Identify which cell holds the provided text, then report its [X, Y] central coordinate. 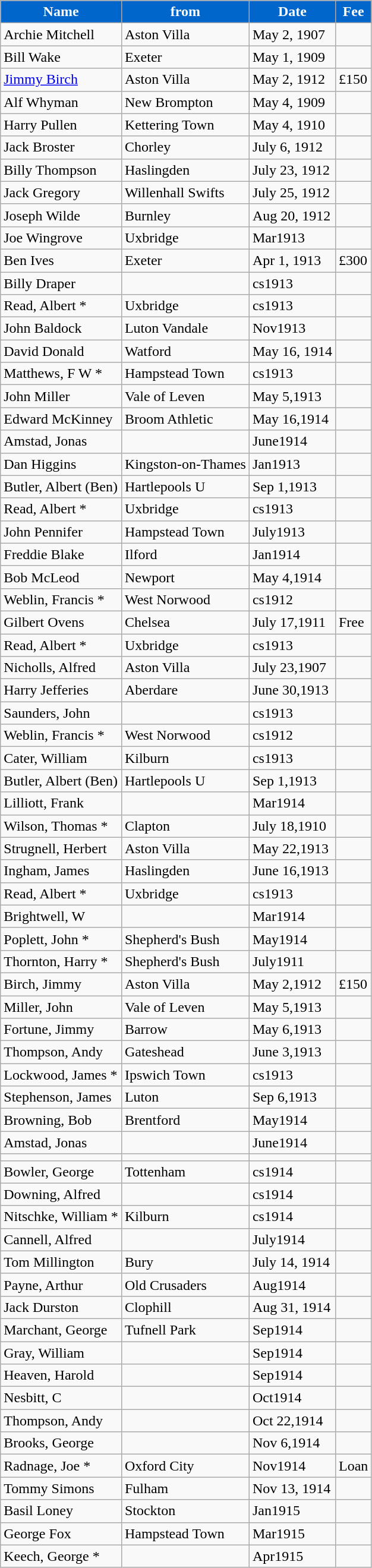
Matthews, F W * [61, 374]
John Baldock [61, 329]
May 1, 1909 [292, 57]
Date [292, 12]
Fulham [185, 1488]
Luton [185, 1097]
Miller, John [61, 1007]
May 4,1914 [292, 577]
Thornton, Harry * [61, 961]
Kettering Town [185, 125]
Harry Jefferies [61, 690]
Ben Ives [61, 260]
Radnage, Joe * [61, 1466]
Apr1915 [292, 1556]
Tom Millington [61, 1262]
Free [353, 622]
Willenhall Swifts [185, 193]
Bill Wake [61, 57]
Nov1914 [292, 1466]
Oct1914 [292, 1398]
Fee [353, 12]
June 16,1913 [292, 871]
Dan Higgins [61, 464]
May 2,1912 [292, 984]
Apr 1, 1913 [292, 260]
Jack Durston [61, 1307]
Joe Wingrove [61, 238]
May 2, 1907 [292, 34]
May 22,1913 [292, 848]
George Fox [61, 1534]
Heaven, Harold [61, 1375]
Gateshead [185, 1052]
Cater, William [61, 758]
Brentford [185, 1120]
Alf Whyman [61, 102]
July1914 [292, 1239]
Luton Vandale [185, 329]
Nitschke, William * [61, 1217]
Payne, Arthur [61, 1285]
John Pennifer [61, 532]
May 4, 1910 [292, 125]
Wilson, Thomas * [61, 826]
Loan [353, 1466]
£300 [353, 260]
Bury [185, 1262]
Jan1914 [292, 554]
Brooks, George [61, 1443]
Gilbert Ovens [61, 622]
Aug 31, 1914 [292, 1307]
Marchant, George [61, 1330]
Brightwell, W [61, 916]
Kingston-on-Thames [185, 464]
Keech, George * [61, 1556]
Strugnell, Herbert [61, 848]
David Donald [61, 351]
Jack Broster [61, 147]
Ingham, James [61, 871]
Edward McKinney [61, 419]
Jimmy Birch [61, 80]
Bowler, George [61, 1172]
Tottenham [185, 1172]
Mar1913 [292, 238]
Bob McLeod [61, 577]
Sep 6,1913 [292, 1097]
Ipswich Town [185, 1075]
Old Crusaders [185, 1285]
May 16, 1914 [292, 351]
Name [61, 12]
Nov 6,1914 [292, 1443]
Oct 22,1914 [292, 1421]
Browning, Bob [61, 1120]
Nov1913 [292, 329]
July 14, 1914 [292, 1262]
Broom Athletic [185, 419]
Freddie Blake [61, 554]
Stephenson, James [61, 1097]
Jan1913 [292, 464]
Clophill [185, 1307]
May 2, 1912 [292, 80]
Tommy Simons [61, 1488]
Clapton [185, 826]
July 17,1911 [292, 622]
June 30,1913 [292, 690]
Lockwood, James * [61, 1075]
Joseph Wilde [61, 215]
New Brompton [185, 102]
Tufnell Park [185, 1330]
Harry Pullen [61, 125]
Aug1914 [292, 1285]
Downing, Alfred [61, 1194]
John Miller [61, 396]
Chorley [185, 147]
Billy Thompson [61, 170]
May 6,1913 [292, 1030]
Billy Draper [61, 283]
Burnley [185, 215]
Nesbitt, C [61, 1398]
Barrow [185, 1030]
Mar1915 [292, 1534]
July 23,1907 [292, 668]
Gray, William [61, 1353]
May 4, 1909 [292, 102]
Chelsea [185, 622]
Nicholls, Alfred [61, 668]
July 18,1910 [292, 826]
Ilford [185, 554]
Basil Loney [61, 1511]
May 16,1914 [292, 419]
Oxford City [185, 1466]
Newport [185, 577]
Aberdare [185, 690]
Archie Mitchell [61, 34]
Poplett, John * [61, 939]
Watford [185, 351]
Fortune, Jimmy [61, 1030]
July 23, 1912 [292, 170]
July1913 [292, 532]
Lilliott, Frank [61, 803]
July 25, 1912 [292, 193]
Aug 20, 1912 [292, 215]
Cannell, Alfred [61, 1239]
Birch, Jimmy [61, 984]
Stockton [185, 1511]
Jan1915 [292, 1511]
Saunders, John [61, 713]
Jack Gregory [61, 193]
July1911 [292, 961]
July 6, 1912 [292, 147]
Nov 13, 1914 [292, 1488]
from [185, 12]
June 3,1913 [292, 1052]
